Search for the cell housing the specified text and yield its [x, y] center coordinate. 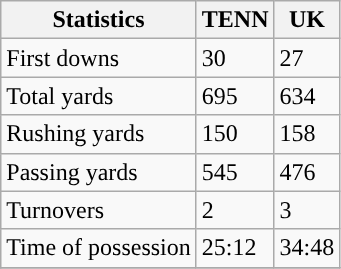
Passing yards [99, 172]
634 [307, 96]
34:48 [307, 248]
Time of possession [99, 248]
30 [235, 58]
First downs [99, 58]
UK [307, 20]
545 [235, 172]
Rushing yards [99, 134]
2 [235, 210]
Turnovers [99, 210]
3 [307, 210]
150 [235, 134]
Statistics [99, 20]
27 [307, 58]
25:12 [235, 248]
695 [235, 96]
158 [307, 134]
476 [307, 172]
Total yards [99, 96]
TENN [235, 20]
